Find where the given text appears and provide that cell's center as (X, Y) coordinate. 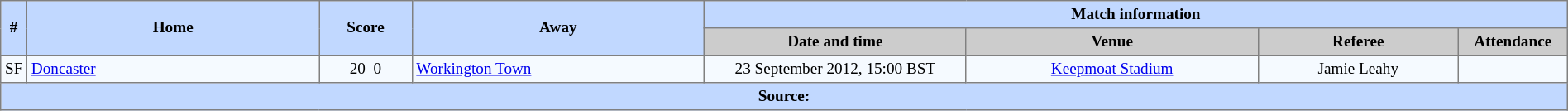
Venue (1111, 41)
Match information (1136, 15)
Jamie Leahy (1358, 70)
Attendance (1513, 41)
Workington Town (558, 70)
Home (174, 28)
Source: (784, 96)
Referee (1358, 41)
# (14, 28)
Date and time (835, 41)
Away (558, 28)
Keepmoat Stadium (1111, 70)
Score (366, 28)
Doncaster (174, 70)
23 September 2012, 15:00 BST (835, 70)
20–0 (366, 70)
SF (14, 70)
